Provide the (X, Y) coordinate of the cell's center where the given text is located.  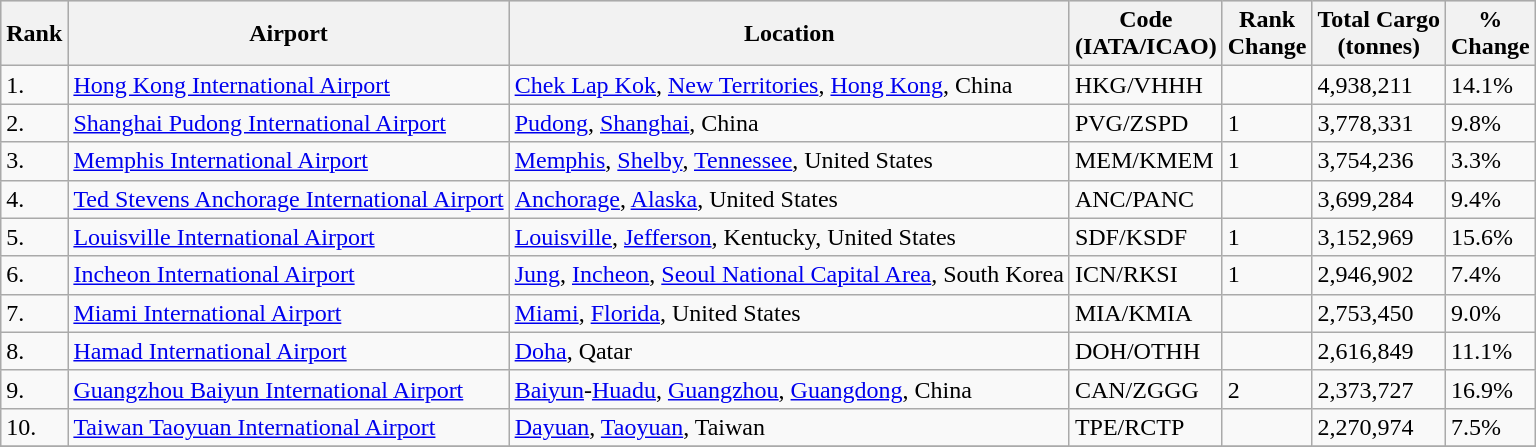
4. (34, 199)
10. (34, 427)
Miami, Florida, United States (789, 313)
CAN/ZGGG (1146, 389)
9.0% (1491, 313)
Ted Stevens Anchorage International Airport (288, 199)
Doha, Qatar (789, 351)
Memphis, Shelby, Tennessee, United States (789, 161)
2,616,849 (1379, 351)
TPE/RCTP (1146, 427)
Hong Kong International Airport (288, 85)
%Change (1491, 34)
3,152,969 (1379, 237)
15.6% (1491, 237)
5. (34, 237)
9.4% (1491, 199)
ICN/RKSI (1146, 275)
Dayuan, Taoyuan, Taiwan (789, 427)
Shanghai Pudong International Airport (288, 123)
4,938,211 (1379, 85)
DOH/OTHH (1146, 351)
MEM/KMEM (1146, 161)
14.1% (1491, 85)
Airport (288, 34)
PVG/ZSPD (1146, 123)
2,373,727 (1379, 389)
7. (34, 313)
3,699,284 (1379, 199)
2. (34, 123)
Code(IATA/ICAO) (1146, 34)
Jung, Incheon, Seoul National Capital Area, South Korea (789, 275)
Miami International Airport (288, 313)
ANC/PANC (1146, 199)
2,753,450 (1379, 313)
2,946,902 (1379, 275)
3. (34, 161)
Pudong, Shanghai, China (789, 123)
2 (1267, 389)
Guangzhou Baiyun International Airport (288, 389)
Taiwan Taoyuan International Airport (288, 427)
11.1% (1491, 351)
Anchorage, Alaska, United States (789, 199)
3.3% (1491, 161)
9. (34, 389)
Location (789, 34)
Incheon International Airport (288, 275)
8. (34, 351)
2,270,974 (1379, 427)
HKG/VHHH (1146, 85)
3,778,331 (1379, 123)
Louisville International Airport (288, 237)
Louisville, Jefferson, Kentucky, United States (789, 237)
Rank (34, 34)
RankChange (1267, 34)
Hamad International Airport (288, 351)
3,754,236 (1379, 161)
6. (34, 275)
7.4% (1491, 275)
Total Cargo(tonnes) (1379, 34)
7.5% (1491, 427)
9.8% (1491, 123)
Chek Lap Kok, New Territories, Hong Kong, China (789, 85)
Memphis International Airport (288, 161)
MIA/KMIA (1146, 313)
SDF/KSDF (1146, 237)
16.9% (1491, 389)
1. (34, 85)
Baiyun-Huadu, Guangzhou, Guangdong, China (789, 389)
